Return the [x, y] coordinate for the center point of the cell that contains the specified text.  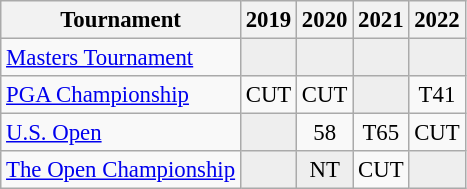
2019 [268, 20]
The Open Championship [121, 170]
T41 [437, 95]
PGA Championship [121, 95]
2021 [381, 20]
Masters Tournament [121, 58]
U.S. Open [121, 133]
2020 [325, 20]
T65 [381, 133]
2022 [437, 20]
58 [325, 133]
Tournament [121, 20]
NT [325, 170]
